Return the (X, Y) coordinate for the center point of the cell that contains the specified text.  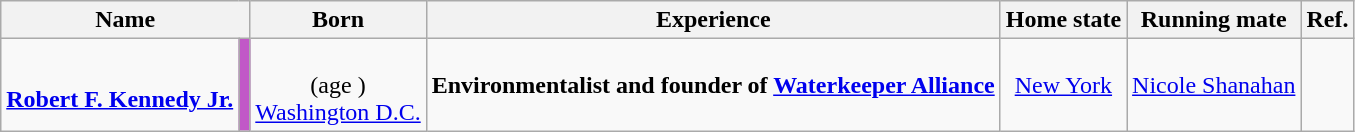
Home state (1063, 20)
Name (126, 20)
Nicole Shanahan (1214, 85)
Ref. (1328, 20)
(age )Washington D.C. (338, 85)
Experience (713, 20)
Running mate (1214, 20)
Environmentalist and founder of Waterkeeper Alliance (713, 85)
New York (1063, 85)
Robert F. Kennedy Jr. (120, 85)
Born (338, 20)
